Provide the [x, y] coordinate of the cell's center where the given text is located.  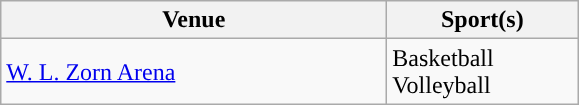
Venue [194, 20]
Sport(s) [482, 20]
W. L. Zorn Arena [194, 72]
Basketball Volleyball [482, 72]
